Return the [X, Y] coordinate for the center point of the cell that contains the specified text.  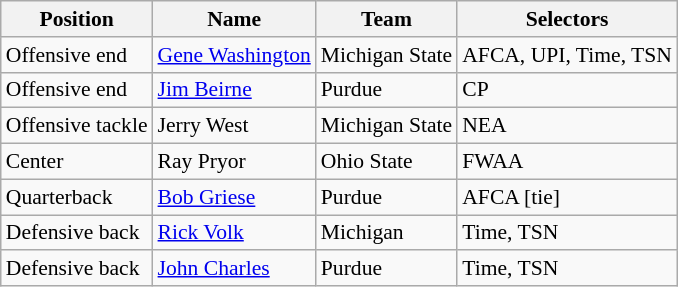
CP [567, 90]
Ohio State [386, 162]
FWAA [567, 162]
Ray Pryor [234, 162]
Michigan [386, 233]
Selectors [567, 19]
John Charles [234, 269]
Jim Beirne [234, 90]
Gene Washington [234, 55]
Team [386, 19]
Name [234, 19]
NEA [567, 126]
Center [77, 162]
AFCA, UPI, Time, TSN [567, 55]
Quarterback [77, 197]
Position [77, 19]
AFCA [tie] [567, 197]
Bob Griese [234, 197]
Jerry West [234, 126]
Rick Volk [234, 233]
Offensive tackle [77, 126]
